Return the (X, Y) coordinate for the center point of the cell that contains the specified text.  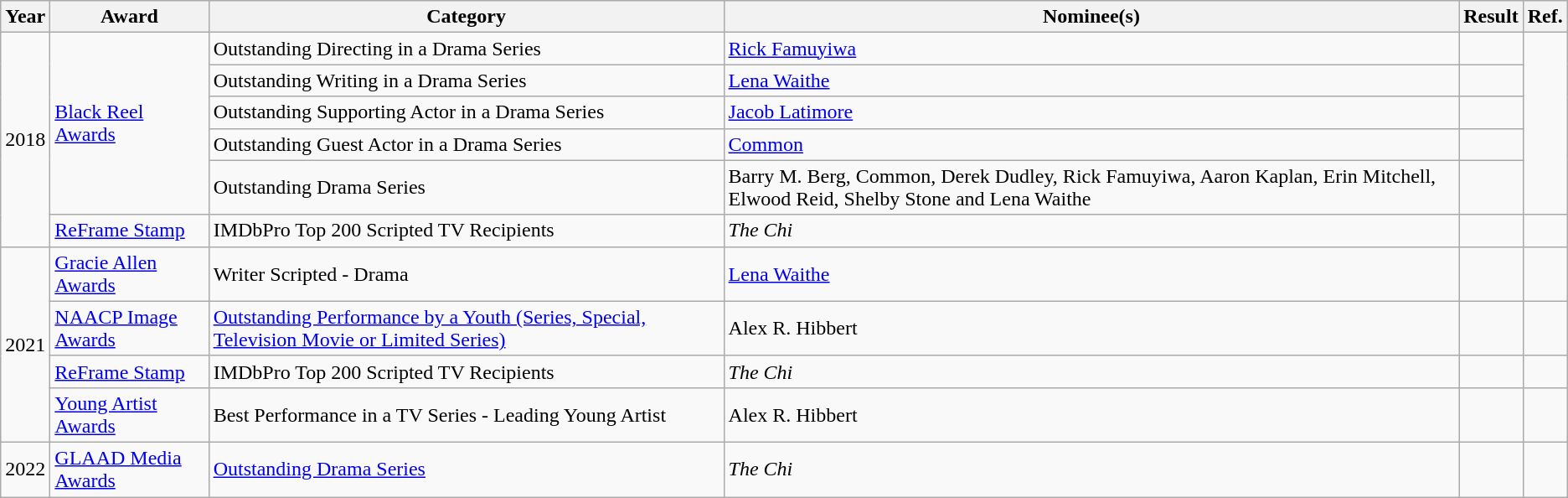
Jacob Latimore (1091, 112)
Barry M. Berg, Common, Derek Dudley, Rick Famuyiwa, Aaron Kaplan, Erin Mitchell, Elwood Reid, Shelby Stone and Lena Waithe (1091, 188)
2022 (25, 469)
Outstanding Guest Actor in a Drama Series (466, 144)
Outstanding Performance by a Youth (Series, Special, Television Movie or Limited Series) (466, 329)
Gracie Allen Awards (129, 273)
Outstanding Writing in a Drama Series (466, 80)
NAACP Image Awards (129, 329)
GLAAD Media Awards (129, 469)
Writer Scripted - Drama (466, 273)
Outstanding Supporting Actor in a Drama Series (466, 112)
Ref. (1545, 17)
Outstanding Directing in a Drama Series (466, 49)
Category (466, 17)
Black Reel Awards (129, 124)
Rick Famuyiwa (1091, 49)
2018 (25, 139)
Year (25, 17)
Best Performance in a TV Series - Leading Young Artist (466, 414)
2021 (25, 344)
Young Artist Awards (129, 414)
Result (1491, 17)
Award (129, 17)
Common (1091, 144)
Nominee(s) (1091, 17)
